Search for the cell housing the specified text and yield its [x, y] center coordinate. 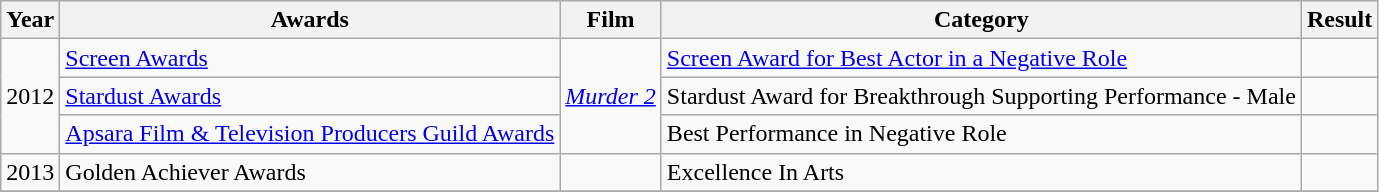
Result [1339, 20]
Stardust Award for Breakthrough Supporting Performance - Male [981, 96]
Murder 2 [611, 96]
Stardust Awards [310, 96]
Year [30, 20]
Category [981, 20]
Screen Award for Best Actor in a Negative Role [981, 58]
2012 [30, 96]
Apsara Film & Television Producers Guild Awards [310, 134]
Film [611, 20]
Excellence In Arts [981, 172]
Awards [310, 20]
Golden Achiever Awards [310, 172]
Screen Awards [310, 58]
2013 [30, 172]
Best Performance in Negative Role [981, 134]
